Return (X, Y) of the center of cell containing provided text 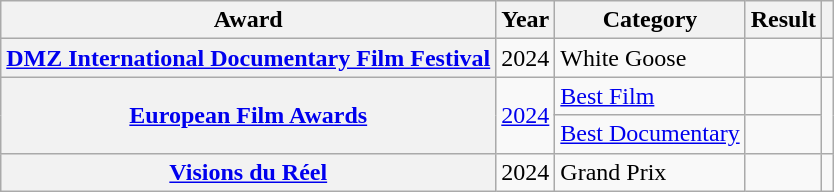
Award (248, 20)
European Film Awards (248, 115)
DMZ International Documentary Film Festival (248, 58)
Best Film (650, 96)
Result (783, 20)
Category (650, 20)
Visions du Réel (248, 172)
White Goose (650, 58)
Year (526, 20)
Best Documentary (650, 134)
Grand Prix (650, 172)
